Extract the [x, y] coordinate from the center of the cell holding the provided text.  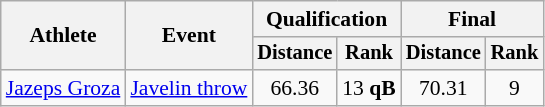
13 qB [369, 88]
66.36 [294, 88]
Final [472, 19]
9 [515, 88]
Qualification [326, 19]
Athlete [64, 36]
Event [188, 36]
Javelin throw [188, 88]
70.31 [444, 88]
Jazeps Groza [64, 88]
